From the cell containing the given text, extract its center point as (x, y) coordinate. 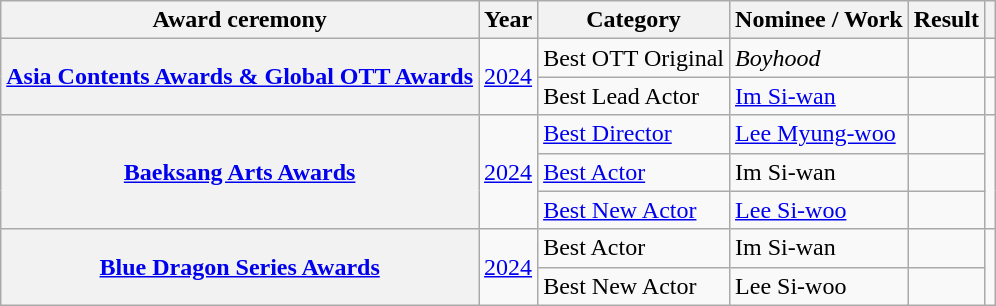
Asia Contents Awards & Global OTT Awards (240, 77)
Award ceremony (240, 20)
Best OTT Original (634, 58)
Category (634, 20)
Baeksang Arts Awards (240, 172)
Best Director (634, 134)
Result (946, 20)
Boyhood (820, 58)
Nominee / Work (820, 20)
Lee Myung-woo (820, 134)
Year (508, 20)
Blue Dragon Series Awards (240, 267)
Best Lead Actor (634, 96)
